Find where the given text appears and provide that cell's center as [X, Y] coordinate. 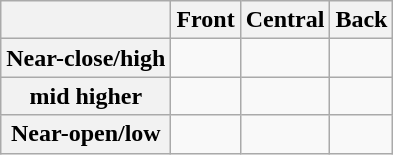
mid higher [86, 96]
Near-open/low [86, 134]
Front [206, 20]
Central [285, 20]
Near-close/high [86, 58]
Back [362, 20]
